Detect which cell encompasses the target text, then output its [x, y] center coordinate. 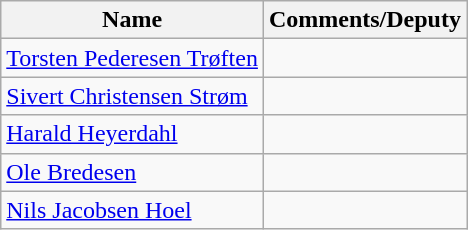
Sivert Christensen Strøm [132, 96]
Comments/Deputy [364, 20]
Harald Heyerdahl [132, 134]
Name [132, 20]
Torsten Pederesen Trøften [132, 58]
Ole Bredesen [132, 172]
Nils Jacobsen Hoel [132, 210]
